Capture the cell that displays the provided text and extract its [x, y] central coordinate. 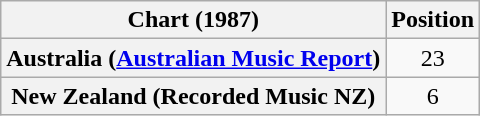
Australia (Australian Music Report) [194, 58]
Position [433, 20]
23 [433, 58]
6 [433, 96]
New Zealand (Recorded Music NZ) [194, 96]
Chart (1987) [194, 20]
